Return the [x, y] coordinate for the center point of the cell that contains the specified text.  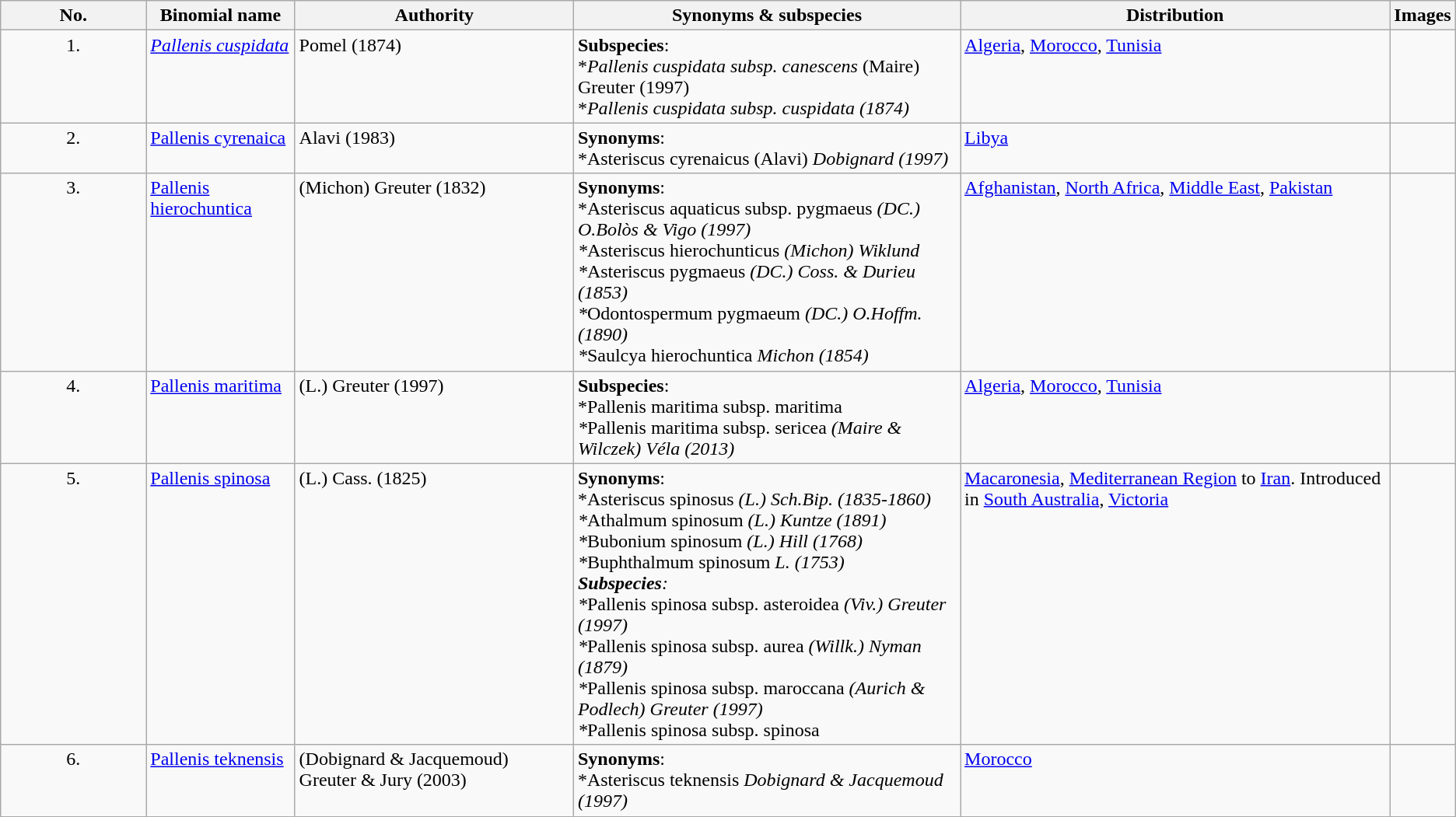
Pallenis cyrenaica [221, 148]
Pallenis maritima [221, 417]
1. [73, 76]
Distribution [1175, 16]
Pallenis hierochuntica [221, 272]
Alavi (1983) [434, 148]
5. [73, 604]
Pallenis spinosa [221, 604]
Synonyms:*Asteriscus teknensis Dobignard & Jacquemoud (1997) [767, 780]
Images [1423, 16]
2. [73, 148]
Libya [1175, 148]
Subspecies:*Pallenis maritima subsp. maritima*Pallenis maritima subsp. sericea (Maire & Wilczek) Véla (2013) [767, 417]
6. [73, 780]
Pallenis cuspidata [221, 76]
3. [73, 272]
4. [73, 417]
Afghanistan, North Africa, Middle East, Pakistan [1175, 272]
Pomel (1874) [434, 76]
Morocco [1175, 780]
(L.) Greuter (1997) [434, 417]
Authority [434, 16]
No. [73, 16]
Macaronesia, Mediterranean Region to Iran. Introduced in South Australia, Victoria [1175, 604]
Synonyms & subspecies [767, 16]
(L.) Cass. (1825) [434, 604]
Synonyms:*Asteriscus cyrenaicus (Alavi) Dobignard (1997) [767, 148]
(Michon) Greuter (1832) [434, 272]
(Dobignard & Jacquemoud) Greuter & Jury (2003) [434, 780]
Binomial name [221, 16]
Subspecies:*Pallenis cuspidata subsp. canescens (Maire) Greuter (1997)*Pallenis cuspidata subsp. cuspidata (1874) [767, 76]
Pallenis teknensis [221, 780]
